Provide the (X, Y) coordinate of the cell's center where the given text is located.  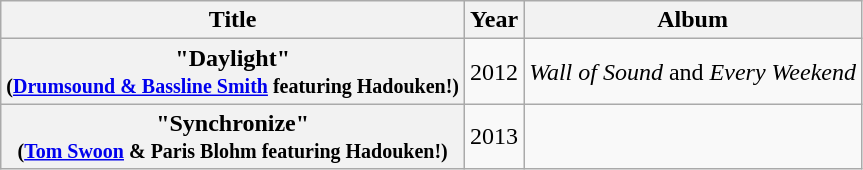
"Synchronize"(Tom Swoon & Paris Blohm featuring Hadouken!) (233, 136)
Wall of Sound and Every Weekend (693, 72)
Album (693, 20)
Title (233, 20)
"Daylight"(Drumsound & Bassline Smith featuring Hadouken!) (233, 72)
2012 (494, 72)
2013 (494, 136)
Year (494, 20)
